Pinpoint the cell where the given text exists, returning its [x, y] midpoint coordinate. 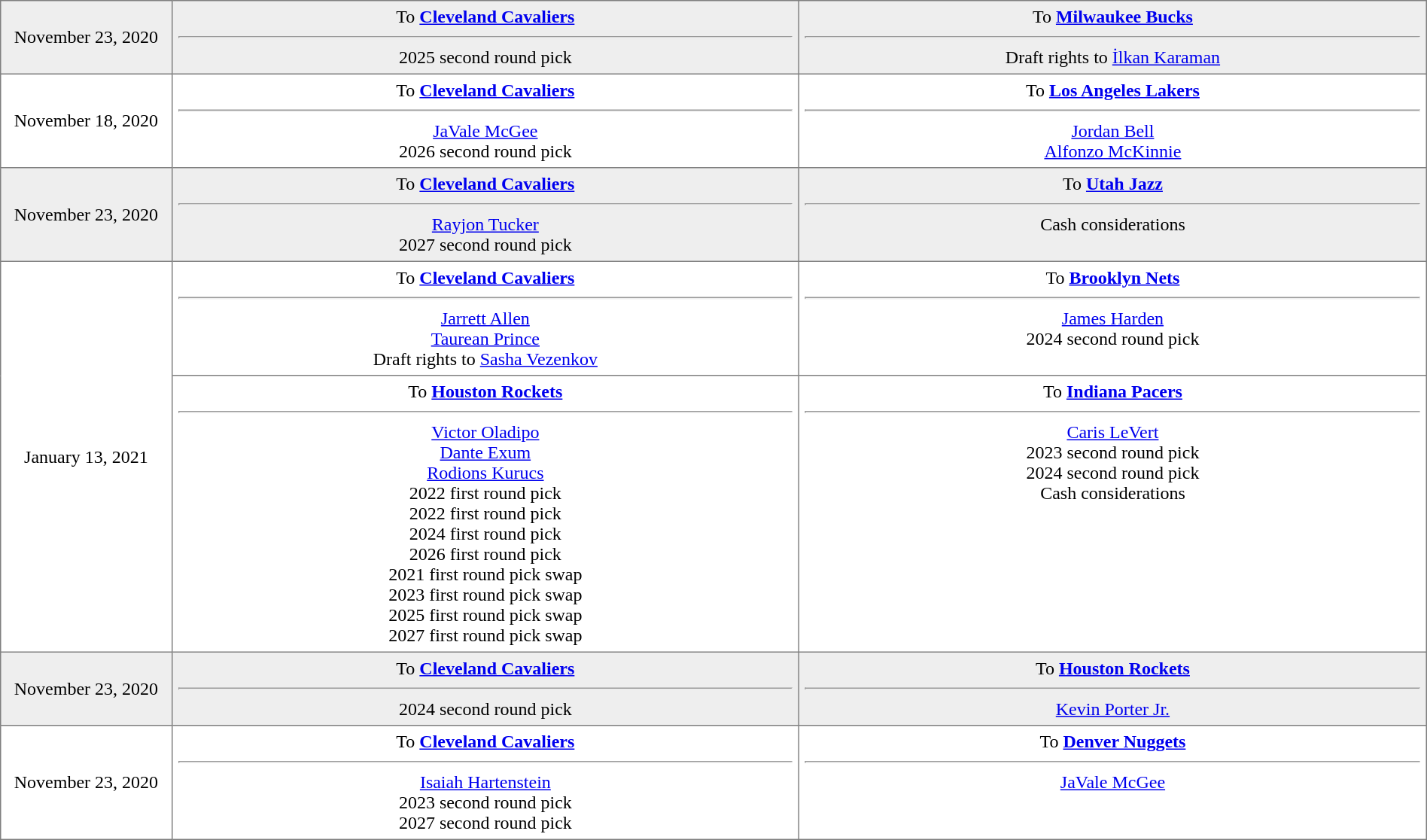
November 18, 2020 [86, 120]
To Brooklyn NetsJames Harden2024 second round pick [1113, 318]
To Cleveland CavaliersJarrett AllenTaurean PrinceDraft rights to Sasha Vezenkov [485, 318]
To Cleveland CavaliersIsaiah Hartenstein2023 second round pick2027 second round pick [485, 783]
To Indiana PacersCaris LeVert2023 second round pick2024 second round pickCash considerations [1113, 514]
January 13, 2021 [86, 456]
To Houston RocketsKevin Porter Jr. [1113, 689]
To Cleveland CavaliersRayjon Tucker2027 second round pick [485, 215]
To Cleveland CavaliersJaVale McGee2026 second round pick [485, 120]
To Milwaukee BucksDraft rights to İlkan Karaman [1113, 38]
To Denver NuggetsJaVale McGee [1113, 783]
To Los Angeles LakersJordan BellAlfonzo McKinnie [1113, 120]
To Cleveland Cavaliers2025 second round pick [485, 38]
To Cleveland Cavaliers2024 second round pick [485, 689]
To Utah JazzCash considerations [1113, 215]
